Return the [X, Y] coordinate for the center point of the cell that contains the specified text.  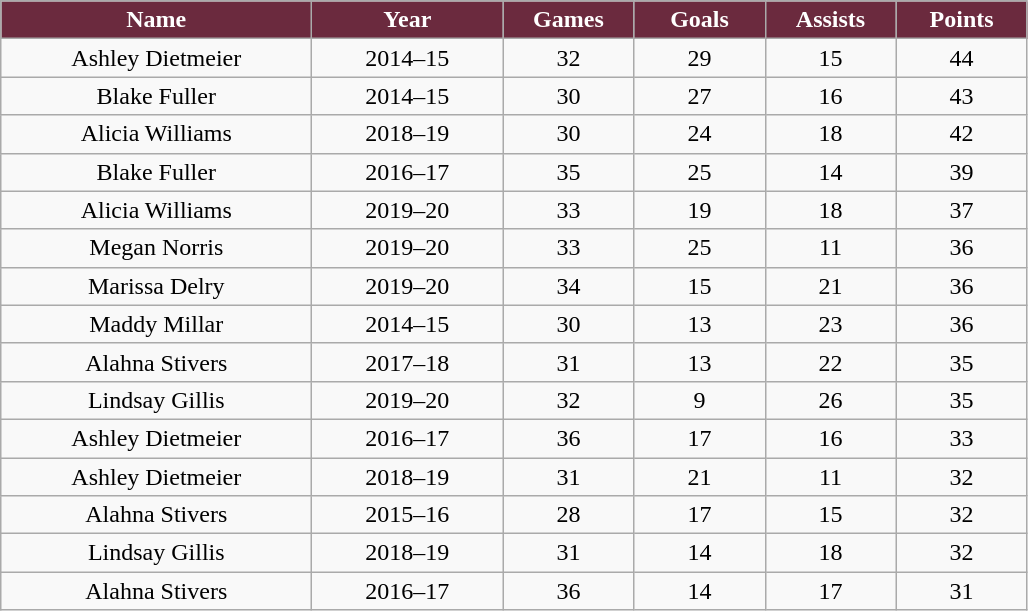
Assists [830, 20]
27 [700, 96]
Year [408, 20]
2017–18 [408, 362]
Marissa Delry [156, 286]
Games [568, 20]
9 [700, 400]
39 [962, 172]
2015–16 [408, 515]
28 [568, 515]
34 [568, 286]
29 [700, 58]
44 [962, 58]
24 [700, 134]
42 [962, 134]
23 [830, 324]
43 [962, 96]
22 [830, 362]
Goals [700, 20]
Name [156, 20]
37 [962, 210]
Megan Norris [156, 248]
19 [700, 210]
26 [830, 400]
Maddy Millar [156, 324]
Points [962, 20]
